Pinpoint the cell where the given text exists, returning its (X, Y) midpoint coordinate. 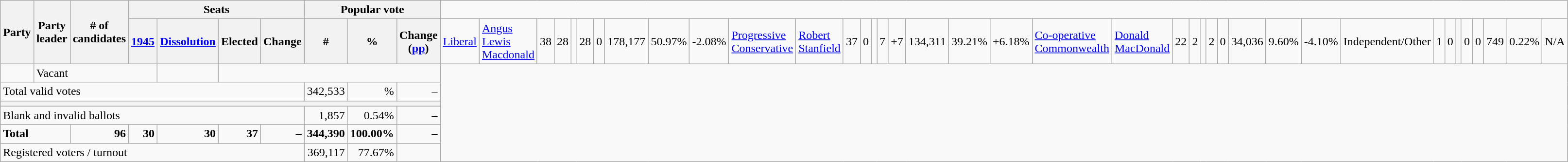
Elected (239, 41)
38 (545, 41)
Liberal (460, 41)
1945 (143, 41)
39.21% (969, 41)
Robert Stanfield (820, 41)
0.54% (372, 115)
50.97% (669, 41)
749 (1496, 41)
Party leader (52, 32)
77.67% (372, 152)
344,390 (326, 134)
-2.08% (709, 41)
Independent/Other (1387, 41)
1,857 (326, 115)
1 (1439, 41)
342,533 (326, 91)
Angus Lewis Macdonald (508, 41)
96 (99, 134)
Change (pp) (418, 41)
369,117 (326, 152)
7 (882, 41)
34,036 (1247, 41)
22 (1181, 41)
Total valid votes (153, 91)
0.22% (1525, 41)
178,177 (627, 41)
Change (282, 41)
Registered voters / turnout (153, 152)
Total (35, 134)
100.00% (372, 134)
# (326, 41)
Party (17, 32)
+6.18% (1011, 41)
Popular vote (372, 10)
Co-operative Commonwealth (1072, 41)
# ofcandidates (99, 32)
Progressive Conservative (762, 41)
Seats (217, 10)
-4.10% (1321, 41)
9.60% (1284, 41)
Donald MacDonald (1142, 41)
+7 (897, 41)
Blank and invalid ballots (153, 115)
Vacant (95, 73)
N/A (1555, 41)
Dissolution (188, 41)
134,311 (927, 41)
